Locate the cell with the specified text and output its [X, Y] center coordinate. 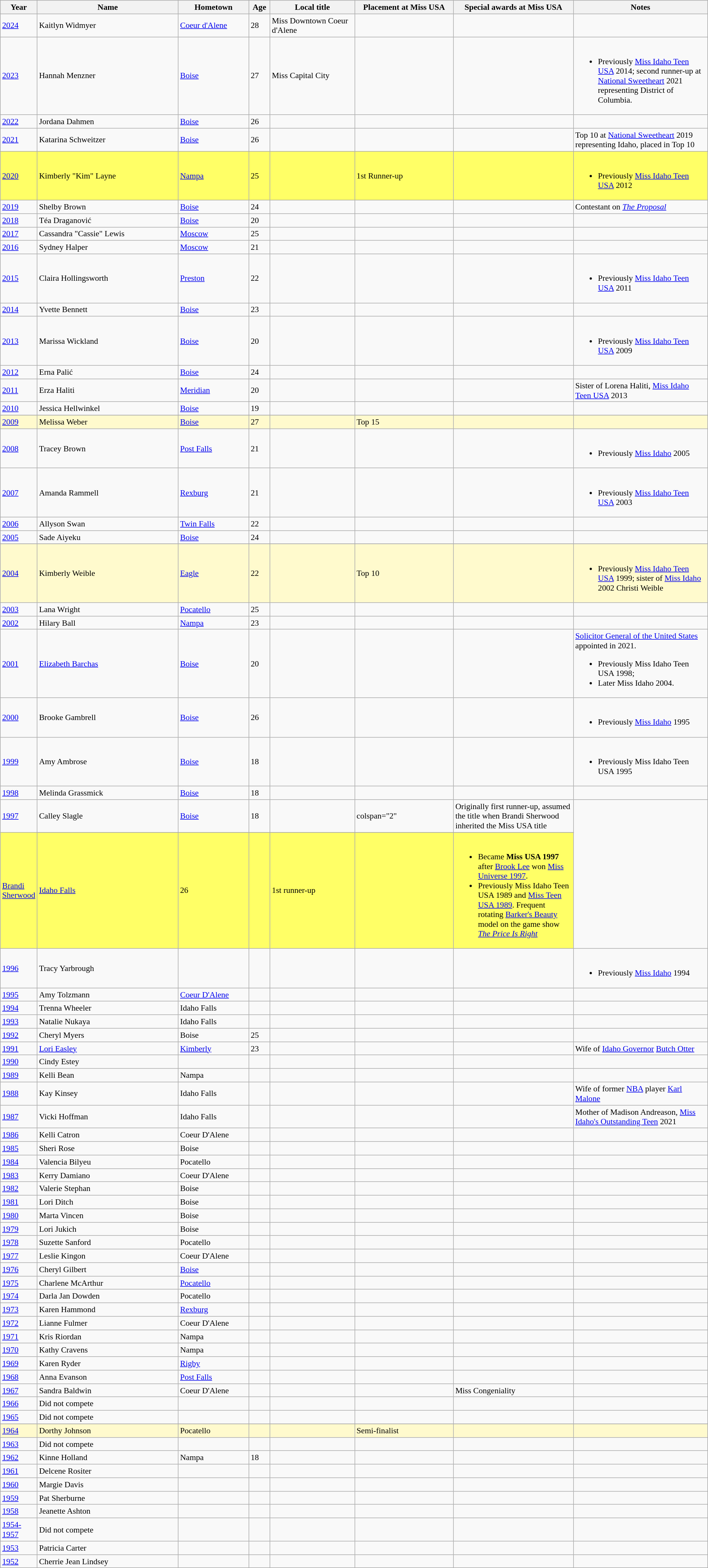
Jeanette Ashton [108, 1511]
Marta Vincen [108, 1216]
Cheryl Gilbert [108, 1269]
Tracy Yarbrough [108, 968]
Kathy Cravens [108, 1350]
1969 [19, 1363]
Margie Davis [108, 1485]
Cindy Estey [108, 1062]
2009 [19, 422]
Previously Miss Idaho Teen USA 2012 [640, 176]
2017 [19, 234]
1991 [19, 1049]
Miss Downtown Coeur d'Alene [312, 26]
1998 [19, 793]
Sister of Lorena Haliti, Miss Idaho Teen USA 2013 [640, 390]
1982 [19, 1189]
Sandra Baldwin [108, 1391]
1963 [19, 1444]
Previously Miss Idaho Teen USA 2003 [640, 493]
Hilary Ball [108, 623]
2012 [19, 372]
1984 [19, 1162]
1988 [19, 1094]
Kelli Catron [108, 1135]
2013 [19, 341]
Preston [214, 279]
1959 [19, 1498]
Solicitor General of the United States appointed in 2021.Previously Miss Idaho Teen USA 1998;Later Miss Idaho 2004. [640, 663]
Rigby [214, 1363]
1954-1957 [19, 1530]
2001 [19, 663]
Valerie Stephan [108, 1189]
1995 [19, 995]
Lori Ditch [108, 1202]
Cassandra "Cassie" Lewis [108, 234]
2023 [19, 76]
1970 [19, 1350]
2000 [19, 717]
Vicki Hoffman [108, 1117]
1967 [19, 1391]
Miss Congeniality [514, 1391]
Kris Riordan [108, 1337]
Jessica Hellwinkel [108, 409]
1997 [19, 816]
2007 [19, 493]
Elizabeth Barchas [108, 663]
1983 [19, 1176]
1996 [19, 968]
1974 [19, 1296]
1981 [19, 1202]
1989 [19, 1076]
1980 [19, 1216]
Kay Kinsey [108, 1094]
1979 [19, 1229]
Previously Miss Idaho Teen USA 1999; sister of Miss Idaho 2002 Christi Weible [640, 574]
Mother of Madison Andreason, Miss Idaho's Outstanding Teen 2021 [640, 1117]
Kimberly Weible [108, 574]
1990 [19, 1062]
Jordana Dahmen [108, 122]
Téa Draganović [108, 220]
Previously Miss Idaho Teen USA 2009 [640, 341]
1st Runner-up [404, 176]
Melissa Weber [108, 422]
Coeur d'Alene [214, 26]
19 [259, 409]
1976 [19, 1269]
Hometown [214, 7]
Previously Miss Idaho Teen USA 2014; second runner-up at National Sweetheart 2021 representing District of Columbia. [640, 76]
1965 [19, 1417]
1971 [19, 1337]
Kaitlyn Widmyer [108, 26]
2020 [19, 176]
1962 [19, 1458]
Kelli Bean [108, 1076]
Eagle [214, 574]
Previously Miss Idaho 1994 [640, 968]
2016 [19, 248]
1966 [19, 1404]
Sheri Rose [108, 1148]
Amy Ambrose [108, 762]
2014 [19, 310]
Wife of former NBA player Karl Malone [640, 1094]
Miss Capital City [312, 76]
2010 [19, 409]
Valencia Bilyeu [108, 1162]
Hannah Menzner [108, 76]
Patricia Carter [108, 1548]
Top 10 at National Sweetheart 2019 representing Idaho, placed in Top 10 [640, 140]
Shelby Brown [108, 207]
2002 [19, 623]
1972 [19, 1323]
1964 [19, 1431]
Charlene McArthur [108, 1283]
1968 [19, 1377]
Previously Miss Idaho 1995 [640, 717]
Twin Falls [214, 524]
Kerry Damiano [108, 1176]
Anna Evanson [108, 1377]
Age [259, 7]
1987 [19, 1117]
2006 [19, 524]
Special awards at Miss USA [514, 7]
2005 [19, 537]
Lana Wright [108, 609]
2018 [19, 220]
Year [19, 7]
2024 [19, 26]
Amanda Rammell [108, 493]
1975 [19, 1283]
Sade Aiyeku [108, 537]
Kimberly "Kim" Layne [108, 176]
Leslie Kingon [108, 1256]
Cheryl Myers [108, 1035]
Previously Miss Idaho 2005 [640, 448]
1994 [19, 1008]
Amy Tolzmann [108, 995]
Calley Slagle [108, 816]
colspan="2" [404, 816]
1985 [19, 1148]
Wife of Idaho Governor Butch Otter [640, 1049]
2011 [19, 390]
1993 [19, 1022]
2021 [19, 140]
1978 [19, 1243]
Dorthy Johnson [108, 1431]
Notes [640, 7]
1992 [19, 1035]
Melinda Grassmick [108, 793]
Trenna Wheeler [108, 1008]
Karen Hammond [108, 1310]
Natalie Nukaya [108, 1022]
Name [108, 7]
1986 [19, 1135]
Top 15 [404, 422]
Kinne Holland [108, 1458]
Yvette Bennett [108, 310]
1973 [19, 1310]
Marissa Wickland [108, 341]
Brandi Sherwood [19, 890]
Pat Sherburne [108, 1498]
Local title [312, 7]
Karen Ryder [108, 1363]
Previously Miss Idaho Teen USA 2011 [640, 279]
Allyson Swan [108, 524]
2022 [19, 122]
Placement at Miss USA [404, 7]
2008 [19, 448]
Brooke Gambrell [108, 717]
1960 [19, 1485]
1st runner-up [312, 890]
1999 [19, 762]
Originally first runner-up, assumed the title when Brandi Sherwood inherited the Miss USA title [514, 816]
Contestant on The Proposal [640, 207]
2015 [19, 279]
Lori Jukich [108, 1229]
Claira Hollingsworth [108, 279]
Erza Haliti [108, 390]
Semi-finalist [404, 1431]
Delcene Rositer [108, 1471]
Kimberly [214, 1049]
1961 [19, 1471]
Lori Easley [108, 1049]
Tracey Brown [108, 448]
Erna Palić [108, 372]
Top 10 [404, 574]
2004 [19, 574]
Katarina Schweitzer [108, 140]
2003 [19, 609]
28 [259, 26]
Meridian [214, 390]
1958 [19, 1511]
Suzette Sanford [108, 1243]
1977 [19, 1256]
Previously Miss Idaho Teen USA 1995 [640, 762]
Lianne Fulmer [108, 1323]
Sydney Halper [108, 248]
Darla Jan Dowden [108, 1296]
1953 [19, 1548]
2019 [19, 207]
